Identify which cell holds the provided text, then report its [X, Y] central coordinate. 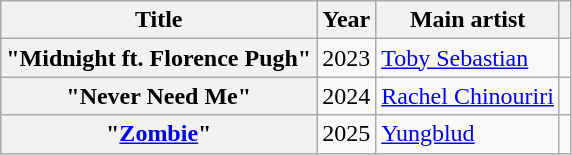
Rachel Chinouriri [468, 96]
2025 [346, 134]
"Never Need Me" [159, 96]
2023 [346, 58]
Toby Sebastian [468, 58]
Main artist [468, 20]
Year [346, 20]
Yungblud [468, 134]
Title [159, 20]
2024 [346, 96]
"Midnight ft. Florence Pugh" [159, 58]
"Zombie" [159, 134]
